For the text-containing cell, return its midpoint in (x, y) coordinate format. 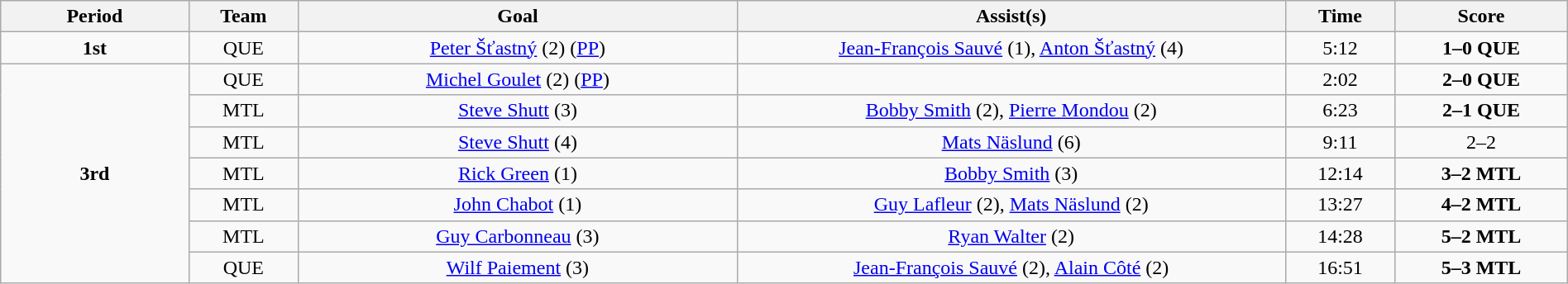
Bobby Smith (2), Pierre Mondou (2) (1011, 111)
Rick Green (1) (518, 173)
5–2 MTL (1481, 236)
Jean-François Sauvé (1), Anton Šťastný (4) (1011, 48)
Ryan Walter (2) (1011, 236)
Period (94, 17)
16:51 (1340, 267)
Goal (518, 17)
Time (1340, 17)
4–2 MTL (1481, 205)
Steve Shutt (4) (518, 142)
Wilf Paiement (3) (518, 267)
Jean-François Sauvé (2), Alain Côté (2) (1011, 267)
5–3 MTL (1481, 267)
14:28 (1340, 236)
Steve Shutt (3) (518, 111)
3rd (94, 173)
2–0 QUE (1481, 79)
9:11 (1340, 142)
1–0 QUE (1481, 48)
1st (94, 48)
Assist(s) (1011, 17)
6:23 (1340, 111)
2:02 (1340, 79)
Guy Carbonneau (3) (518, 236)
John Chabot (1) (518, 205)
12:14 (1340, 173)
13:27 (1340, 205)
2–2 (1481, 142)
3–2 MTL (1481, 173)
5:12 (1340, 48)
Michel Goulet (2) (PP) (518, 79)
Guy Lafleur (2), Mats Näslund (2) (1011, 205)
Score (1481, 17)
Team (243, 17)
2–1 QUE (1481, 111)
Mats Näslund (6) (1011, 142)
Peter Šťastný (2) (PP) (518, 48)
Bobby Smith (3) (1011, 173)
